Locate the cell with the specified text and output its [x, y] center coordinate. 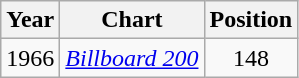
Position [251, 20]
1966 [30, 58]
148 [251, 58]
Chart [132, 20]
Year [30, 20]
Billboard 200 [132, 58]
